From the cell containing the given text, extract its center point as (X, Y) coordinate. 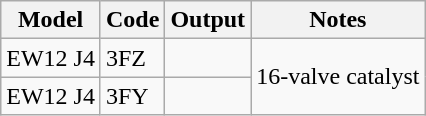
Output (208, 20)
16-valve catalyst (338, 77)
3FY (132, 96)
Notes (338, 20)
Model (51, 20)
Code (132, 20)
3FZ (132, 58)
